Find where the given text appears and provide that cell's center as [X, Y] coordinate. 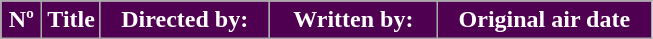
Title [72, 20]
Nº [22, 20]
Written by: [354, 20]
Original air date [545, 20]
Directed by: [184, 20]
